Provide the [x, y] coordinate of the cell's center where the given text is located.  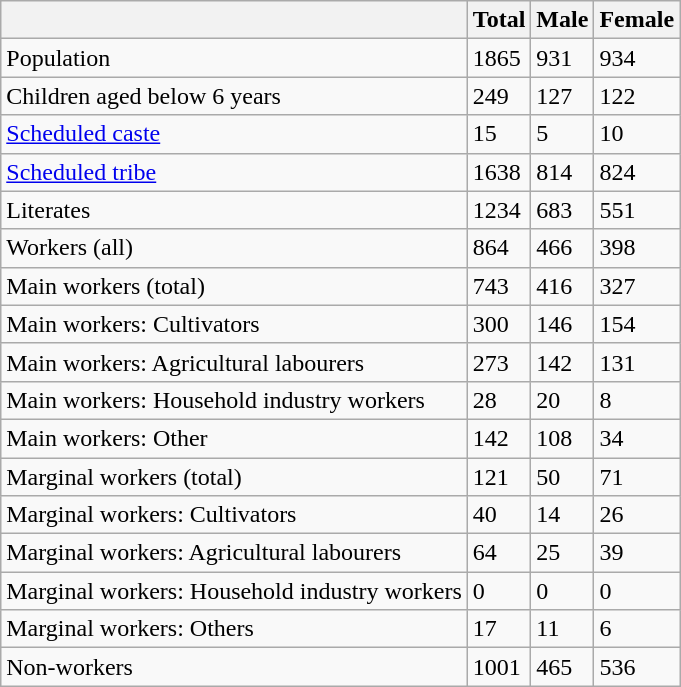
1865 [499, 58]
273 [499, 362]
Marginal workers: Cultivators [234, 515]
327 [637, 286]
5 [562, 134]
465 [562, 667]
931 [562, 58]
Main workers: Cultivators [234, 324]
121 [499, 477]
50 [562, 477]
1001 [499, 667]
934 [637, 58]
Marginal workers: Agricultural labourers [234, 553]
20 [562, 400]
249 [499, 96]
466 [562, 248]
Workers (all) [234, 248]
122 [637, 96]
1234 [499, 210]
Main workers: Other [234, 438]
Male [562, 20]
416 [562, 286]
Female [637, 20]
551 [637, 210]
8 [637, 400]
28 [499, 400]
1638 [499, 172]
Marginal workers: Household industry workers [234, 591]
108 [562, 438]
Scheduled tribe [234, 172]
17 [499, 629]
6 [637, 629]
683 [562, 210]
25 [562, 553]
824 [637, 172]
146 [562, 324]
Literates [234, 210]
Main workers: Agricultural labourers [234, 362]
Main workers: Household industry workers [234, 400]
814 [562, 172]
15 [499, 134]
154 [637, 324]
300 [499, 324]
Population [234, 58]
10 [637, 134]
Non-workers [234, 667]
40 [499, 515]
Scheduled caste [234, 134]
864 [499, 248]
131 [637, 362]
11 [562, 629]
Main workers (total) [234, 286]
64 [499, 553]
71 [637, 477]
39 [637, 553]
536 [637, 667]
743 [499, 286]
34 [637, 438]
Marginal workers (total) [234, 477]
398 [637, 248]
Marginal workers: Others [234, 629]
Total [499, 20]
Children aged below 6 years [234, 96]
127 [562, 96]
14 [562, 515]
26 [637, 515]
